Output the [X, Y] coordinate of the center of the cell containing the given text.  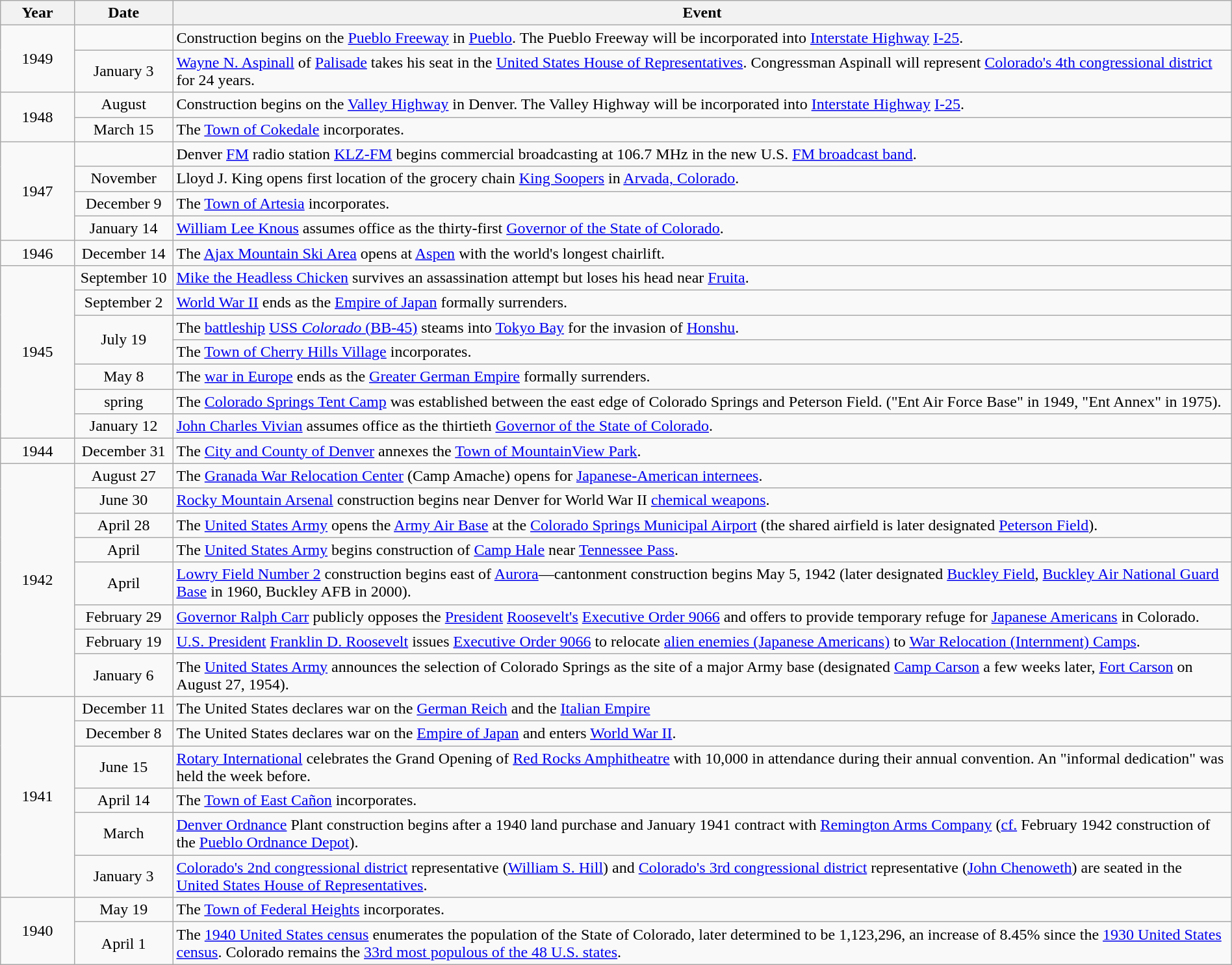
March [123, 834]
September 2 [123, 302]
1948 [38, 117]
Mike the Headless Chicken survives an assassination attempt but loses his head near Fruita. [702, 277]
December 14 [123, 253]
December 8 [123, 733]
June 30 [123, 500]
August [123, 105]
spring [123, 402]
Event [702, 13]
The Town of Cherry Hills Village incorporates. [702, 352]
December 11 [123, 708]
1946 [38, 253]
U.S. President Franklin D. Roosevelt issues Executive Order 9066 to relocate alien enemies (Japanese Americans) to War Relocation (Internment) Camps. [702, 641]
Lloyd J. King opens first location of the grocery chain King Soopers in Arvada, Colorado. [702, 179]
The Town of East Cañon incorporates. [702, 801]
January 6 [123, 675]
World War II ends as the Empire of Japan formally surrenders. [702, 302]
February 29 [123, 617]
The Ajax Mountain Ski Area opens at Aspen with the world's longest chairlift. [702, 253]
December 31 [123, 451]
Construction begins on the Valley Highway in Denver. The Valley Highway will be incorporated into Interstate Highway I-25. [702, 105]
1941 [38, 797]
June 15 [123, 767]
November [123, 179]
December 9 [123, 203]
May 19 [123, 910]
Rocky Mountain Arsenal construction begins near Denver for World War II chemical weapons. [702, 500]
The war in Europe ends as the Greater German Empire formally surrenders. [702, 377]
William Lee Knous assumes office as the thirty-first Governor of the State of Colorado. [702, 228]
The Town of Federal Heights incorporates. [702, 910]
1942 [38, 580]
Date [123, 13]
January 14 [123, 228]
1940 [38, 931]
September 10 [123, 277]
The City and County of Denver annexes the Town of MountainView Park. [702, 451]
April 1 [123, 944]
Denver FM radio station KLZ-FM begins commercial broadcasting at 106.7 MHz in the new U.S. FM broadcast band. [702, 154]
Construction begins on the Pueblo Freeway in Pueblo. The Pueblo Freeway will be incorporated into Interstate Highway I-25. [702, 38]
April 28 [123, 525]
August 27 [123, 476]
January 12 [123, 426]
1949 [38, 58]
The United States Army opens the Army Air Base at the Colorado Springs Municipal Airport (the shared airfield is later designated Peterson Field). [702, 525]
1947 [38, 191]
The Town of Artesia incorporates. [702, 203]
The United States declares war on the Empire of Japan and enters World War II. [702, 733]
April 14 [123, 801]
John Charles Vivian assumes office as the thirtieth Governor of the State of Colorado. [702, 426]
February 19 [123, 641]
The Town of Cokedale incorporates. [702, 129]
The Granada War Relocation Center (Camp Amache) opens for Japanese-American internees. [702, 476]
Year [38, 13]
July 19 [123, 339]
The battleship USS Colorado (BB-45) steams into Tokyo Bay for the invasion of Honshu. [702, 327]
May 8 [123, 377]
The United States Army begins construction of Camp Hale near Tennessee Pass. [702, 550]
1944 [38, 451]
1945 [38, 352]
The United States declares war on the German Reich and the Italian Empire [702, 708]
March 15 [123, 129]
